Return [x, y] of the center of cell containing provided text 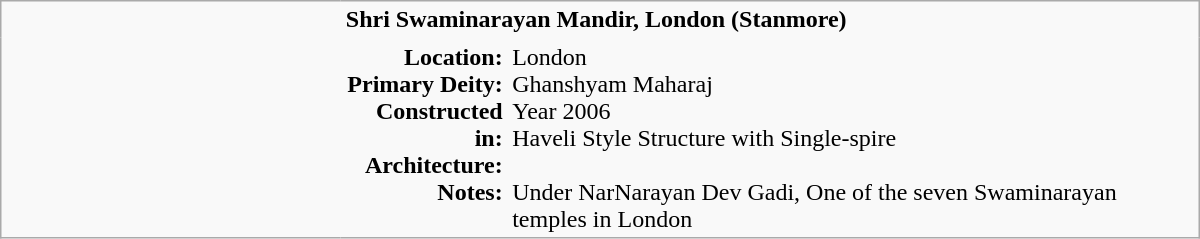
Location:Primary Deity:Constructed in:Architecture:Notes: [424, 138]
Shri Swaminarayan Mandir, London (Stanmore) [770, 20]
